Locate the cell with the specified text and output its [x, y] center coordinate. 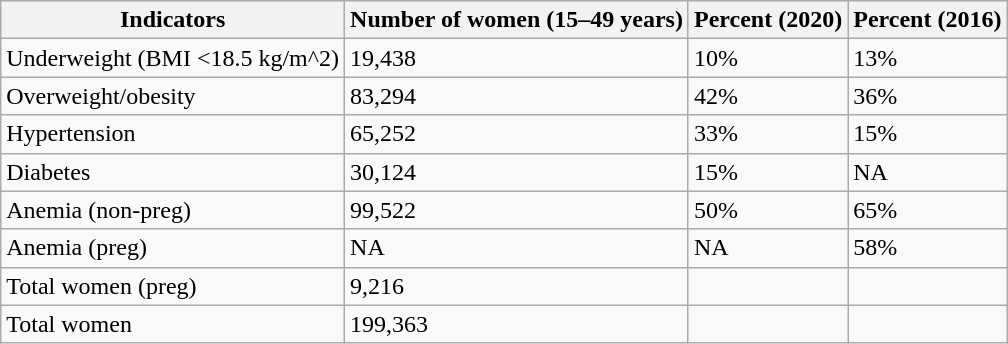
19,438 [517, 58]
Anemia (non-preg) [173, 210]
65,252 [517, 134]
10% [768, 58]
Percent (2020) [768, 20]
Diabetes [173, 172]
Hypertension [173, 134]
Total women (preg) [173, 286]
33% [768, 134]
50% [768, 210]
Overweight/obesity [173, 96]
58% [928, 248]
9,216 [517, 286]
65% [928, 210]
Indicators [173, 20]
199,363 [517, 324]
83,294 [517, 96]
42% [768, 96]
Underweight (BMI <18.5 kg/m^2) [173, 58]
30,124 [517, 172]
Total women [173, 324]
Percent (2016) [928, 20]
36% [928, 96]
99,522 [517, 210]
13% [928, 58]
Number of women (15–49 years) [517, 20]
Anemia (preg) [173, 248]
